For the text-containing cell, return its midpoint in [x, y] coordinate format. 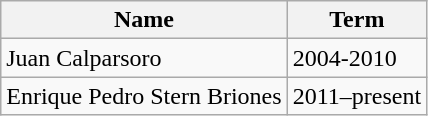
Term [356, 20]
Enrique Pedro Stern Briones [144, 96]
2004-2010 [356, 58]
2011–present [356, 96]
Name [144, 20]
Juan Calparsoro [144, 58]
